For the text-containing cell, return its midpoint in (x, y) coordinate format. 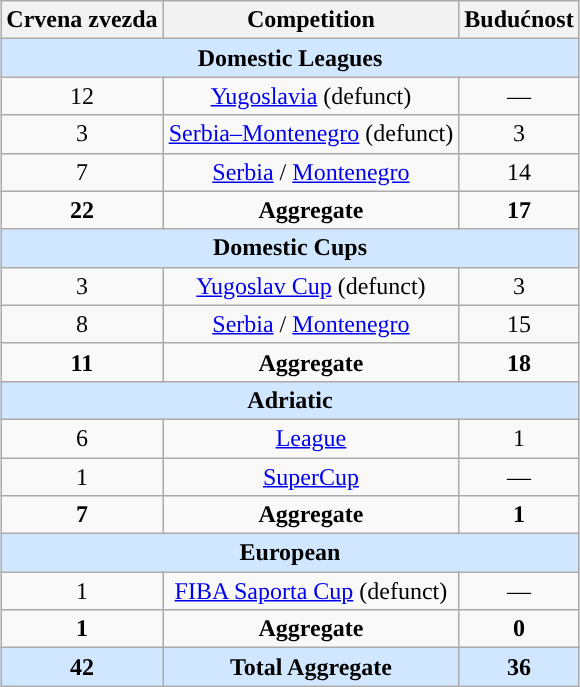
SuperCup (311, 477)
FIBA Saporta Cup (defunct) (311, 591)
8 (82, 324)
42 (82, 667)
15 (519, 324)
0 (519, 629)
36 (519, 667)
European (290, 553)
18 (519, 362)
Domestic Leagues (290, 58)
17 (519, 210)
Crvena zvezda (82, 20)
Total Aggregate (311, 667)
12 (82, 96)
Adriatic (290, 400)
Yugoslavia (defunct) (311, 96)
14 (519, 172)
6 (82, 438)
Budućnost (519, 20)
Competition (311, 20)
Domestic Cups (290, 248)
League (311, 438)
11 (82, 362)
Yugoslav Cup (defunct) (311, 286)
22 (82, 210)
Serbia–Montenegro (defunct) (311, 134)
